Provide the [x, y] coordinate of the cell's center where the given text is located.  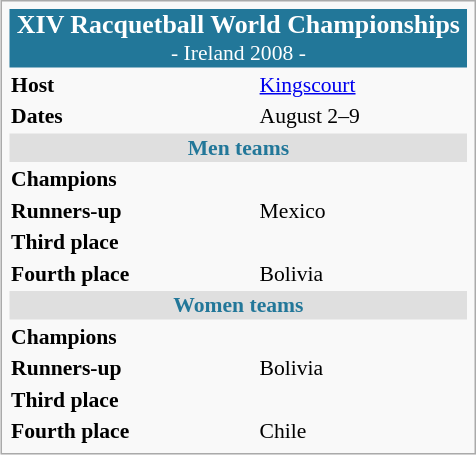
Dates [132, 116]
Women teams [239, 305]
Chile [362, 431]
Kingscourt [362, 84]
Mexico [362, 210]
August 2–9 [362, 116]
XIV Racquetball World Championships- Ireland 2008 - [239, 38]
Men teams [239, 147]
Host [132, 84]
